Search for the cell housing the specified text and yield its (X, Y) center coordinate. 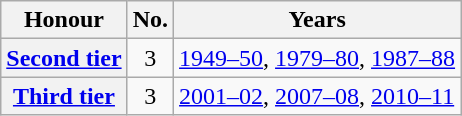
Third tier (64, 96)
1949–50, 1979–80, 1987–88 (318, 58)
2001–02, 2007–08, 2010–11 (318, 96)
Years (318, 20)
Honour (64, 20)
Second tier (64, 58)
No. (150, 20)
